For the text-containing cell, return its midpoint in [x, y] coordinate format. 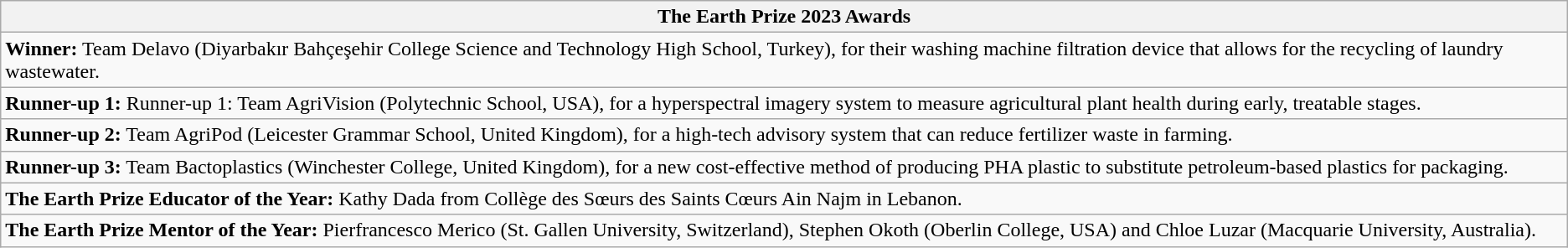
Runner-up 2: Team AgriPod (Leicester Grammar School, United Kingdom), for a high-tech advisory system that can reduce fertilizer waste in farming. [784, 135]
The Earth Prize 2023 Awards [784, 17]
The Earth Prize Educator of the Year: Kathy Dada from Collège des Sœurs des Saints Cœurs Ain Najm in Lebanon. [784, 199]
